For the text-containing cell, return its midpoint in [X, Y] coordinate format. 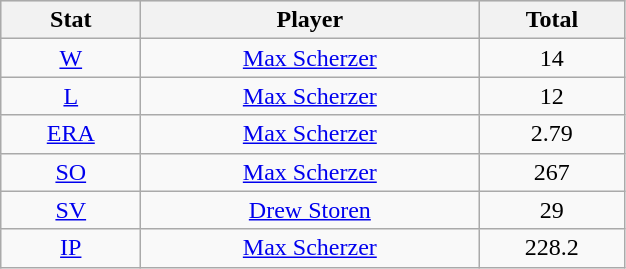
228.2 [552, 248]
SO [71, 172]
Player [310, 20]
29 [552, 210]
IP [71, 248]
2.79 [552, 134]
W [71, 58]
12 [552, 96]
267 [552, 172]
Total [552, 20]
L [71, 96]
14 [552, 58]
SV [71, 210]
ERA [71, 134]
Stat [71, 20]
Drew Storen [310, 210]
